Scan for the cell matching the given text and deliver its (X, Y) coordinate at center. 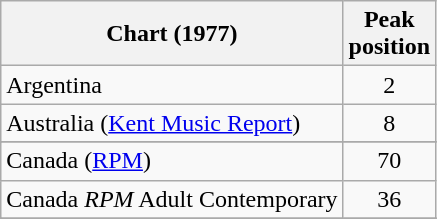
8 (389, 123)
Canada RPM Adult Contemporary (172, 199)
70 (389, 161)
Australia (Kent Music Report) (172, 123)
Canada (RPM) (172, 161)
36 (389, 199)
Peakposition (389, 34)
Chart (1977) (172, 34)
2 (389, 85)
Argentina (172, 85)
